Find where the given text appears and provide that cell's center as [x, y] coordinate. 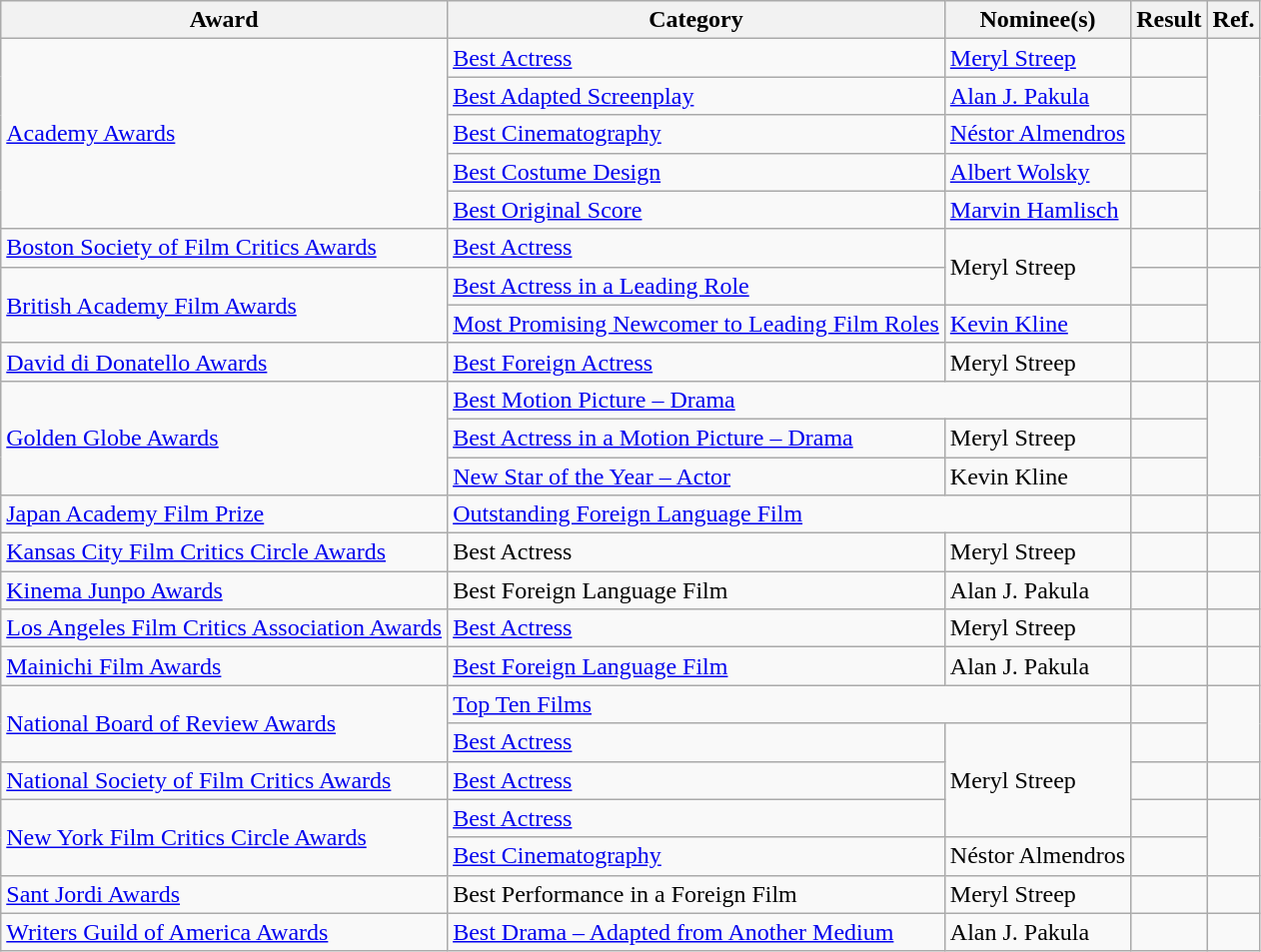
National Board of Review Awards [224, 723]
Best Actress in a Leading Role [696, 286]
Nominee(s) [1037, 20]
David di Donatello Awards [224, 362]
Best Foreign Actress [696, 362]
Most Promising Newcomer to Leading Film Roles [696, 324]
New York Film Critics Circle Awards [224, 837]
Result [1169, 20]
Mainichi Film Awards [224, 666]
Best Adapted Screenplay [696, 96]
Academy Awards [224, 134]
British Academy Film Awards [224, 305]
Kansas City Film Critics Circle Awards [224, 552]
Los Angeles Film Critics Association Awards [224, 628]
Outstanding Foreign Language Film [789, 514]
Albert Wolsky [1037, 172]
Sant Jordi Awards [224, 894]
Ref. [1233, 20]
Best Performance in a Foreign Film [696, 894]
Kinema Junpo Awards [224, 590]
Best Drama – Adapted from Another Medium [696, 932]
Marvin Hamlisch [1037, 210]
Golden Globe Awards [224, 438]
Japan Academy Film Prize [224, 514]
Top Ten Films [789, 704]
Best Original Score [696, 210]
Best Costume Design [696, 172]
Boston Society of Film Critics Awards [224, 248]
Best Motion Picture – Drama [789, 400]
Category [696, 20]
National Society of Film Critics Awards [224, 780]
Award [224, 20]
Writers Guild of America Awards [224, 932]
Best Actress in a Motion Picture – Drama [696, 438]
New Star of the Year – Actor [696, 476]
